Provide the [X, Y] coordinate of the cell's center where the given text is located.  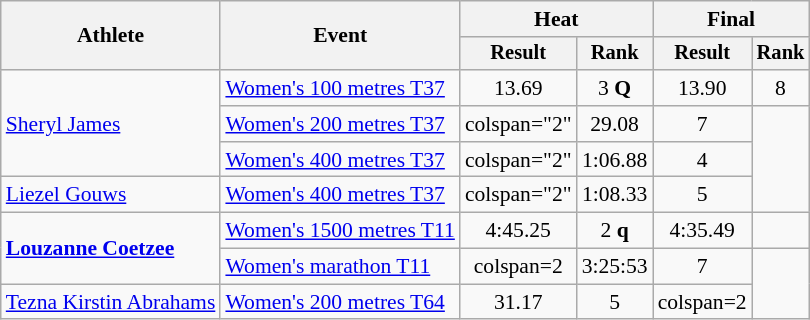
Heat [556, 19]
4:45.25 [518, 231]
Sheryl James [111, 124]
Women's 100 metres T37 [340, 88]
Final [732, 19]
13.90 [702, 88]
8 [781, 88]
Women's 200 metres T64 [340, 302]
1:06.88 [615, 160]
Women's marathon T11 [340, 267]
4:35.49 [702, 231]
Tezna Kirstin Abrahams [111, 302]
Liezel Gouws [111, 195]
Women's 200 metres T37 [340, 124]
Women's 1500 metres T11 [340, 231]
Event [340, 36]
29.08 [615, 124]
4 [702, 160]
2 q [615, 231]
31.17 [518, 302]
Louzanne Coetzee [111, 248]
Athlete [111, 36]
3 Q [615, 88]
3:25:53 [615, 267]
1:08.33 [615, 195]
13.69 [518, 88]
